Locate the cell with the specified text and output its (X, Y) center coordinate. 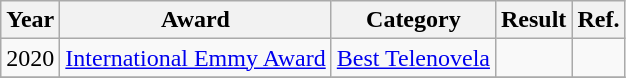
Result (533, 20)
Best Telenovela (413, 58)
2020 (30, 58)
International Emmy Award (196, 58)
Category (413, 20)
Award (196, 20)
Year (30, 20)
Ref. (598, 20)
